Output the (x, y) coordinate of the center of the cell containing the given text.  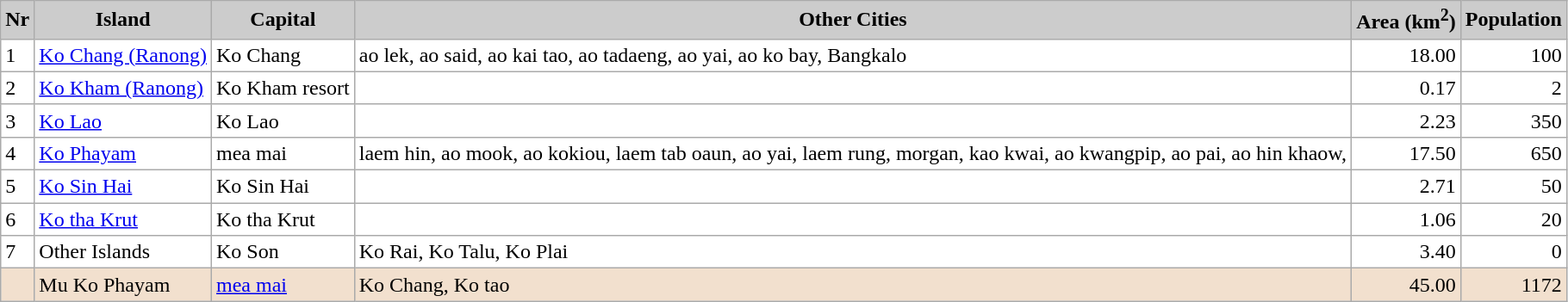
Ko Kham (Ranong) (123, 88)
Capital (283, 21)
Other Islands (123, 252)
Ko Phayam (123, 153)
Ko Chang, Ko tao (853, 285)
18.00 (1406, 55)
laem hin, ao mook, ao kokiou, laem tab oaun, ao yai, laem rung, morgan, kao kwai, ao kwangpip, ao pai, ao hin khaow, (853, 153)
1172 (1513, 285)
2.23 (1406, 120)
Population (1513, 21)
Island (123, 21)
2.71 (1406, 187)
4 (17, 153)
Ko Chang (Ranong) (123, 55)
20 (1513, 219)
ao lek, ao said, ao kai tao, ao tadaeng, ao yai, ao ko bay, Bangkalo (853, 55)
350 (1513, 120)
1 (17, 55)
0.17 (1406, 88)
Area (km2) (1406, 21)
Nr (17, 21)
3.40 (1406, 252)
100 (1513, 55)
Mu Ko Phayam (123, 285)
1.06 (1406, 219)
Ko Chang (283, 55)
3 (17, 120)
Ko Rai, Ko Talu, Ko Plai (853, 252)
6 (17, 219)
0 (1513, 252)
45.00 (1406, 285)
Ko Son (283, 252)
Ko Kham resort (283, 88)
650 (1513, 153)
7 (17, 252)
5 (17, 187)
17.50 (1406, 153)
50 (1513, 187)
Other Cities (853, 21)
